From the cell containing the given text, extract its center point as [x, y] coordinate. 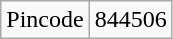
844506 [130, 20]
Pincode [45, 20]
